Search for the cell housing the specified text and yield its [X, Y] center coordinate. 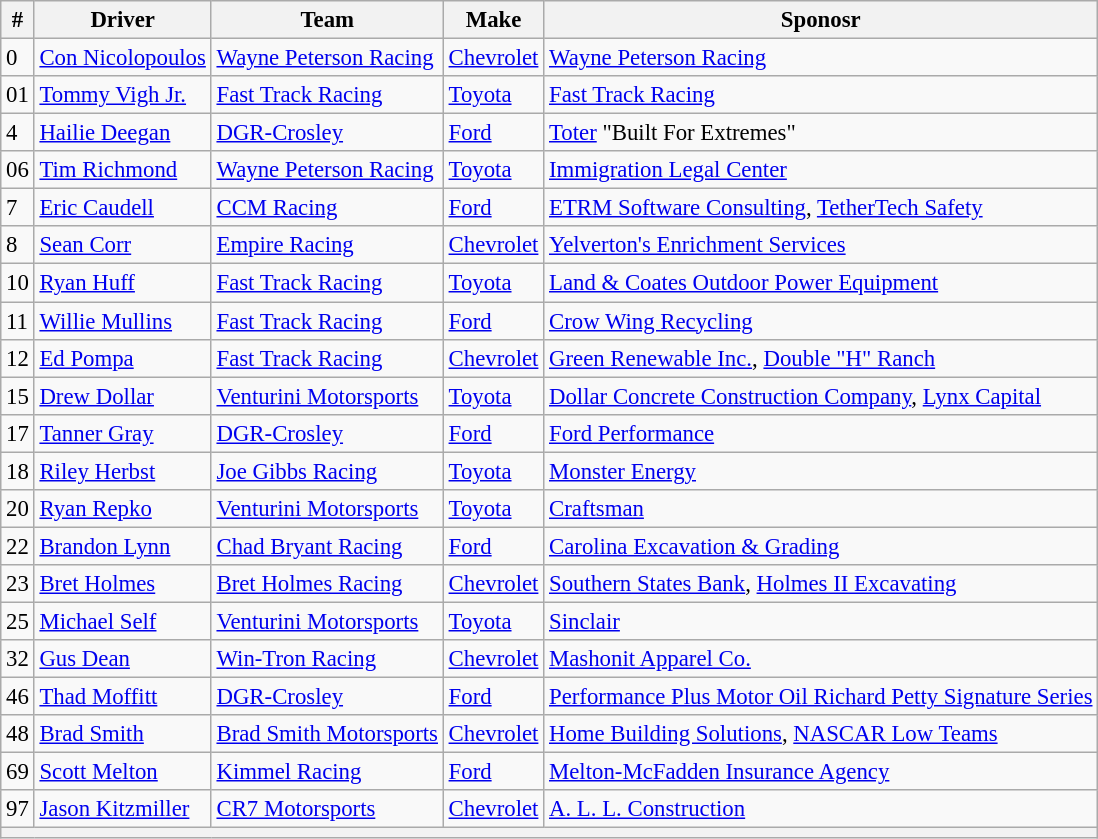
Green Renewable Inc., Double "H" Ranch [821, 358]
Ryan Huff [122, 283]
Carolina Excavation & Grading [821, 546]
Southern States Bank, Holmes II Excavating [821, 584]
Dollar Concrete Construction Company, Lynx Capital [821, 396]
12 [18, 358]
Brad Smith [122, 734]
Sinclair [821, 621]
10 [18, 283]
Crow Wing Recycling [821, 321]
Ed Pompa [122, 358]
8 [18, 245]
Land & Coates Outdoor Power Equipment [821, 283]
69 [18, 772]
Win-Tron Racing [327, 659]
Con Nicolopoulos [122, 58]
Drew Dollar [122, 396]
Toter "Built For Extremes" [821, 133]
Willie Mullins [122, 321]
ETRM Software Consulting, TetherTech Safety [821, 208]
46 [18, 697]
Driver [122, 20]
Make [493, 20]
Kimmel Racing [327, 772]
7 [18, 208]
Hailie Deegan [122, 133]
Home Building Solutions, NASCAR Low Teams [821, 734]
17 [18, 433]
11 [18, 321]
Michael Self [122, 621]
Mashonit Apparel Co. [821, 659]
CR7 Motorsports [327, 809]
Empire Racing [327, 245]
Melton-McFadden Insurance Agency [821, 772]
Yelverton's Enrichment Services [821, 245]
Riley Herbst [122, 471]
Jason Kitzmiller [122, 809]
0 [18, 58]
Immigration Legal Center [821, 170]
Brandon Lynn [122, 546]
Performance Plus Motor Oil Richard Petty Signature Series [821, 697]
01 [18, 95]
Monster Energy [821, 471]
Gus Dean [122, 659]
25 [18, 621]
23 [18, 584]
Tim Richmond [122, 170]
Team [327, 20]
Sean Corr [122, 245]
Thad Moffitt [122, 697]
20 [18, 509]
Craftsman [821, 509]
Tommy Vigh Jr. [122, 95]
Ford Performance [821, 433]
Ryan Repko [122, 509]
Sponosr [821, 20]
Eric Caudell [122, 208]
CCM Racing [327, 208]
06 [18, 170]
22 [18, 546]
Bret Holmes [122, 584]
Chad Bryant Racing [327, 546]
Tanner Gray [122, 433]
Joe Gibbs Racing [327, 471]
15 [18, 396]
32 [18, 659]
97 [18, 809]
Scott Melton [122, 772]
# [18, 20]
18 [18, 471]
48 [18, 734]
4 [18, 133]
A. L. L. Construction [821, 809]
Bret Holmes Racing [327, 584]
Brad Smith Motorsports [327, 734]
